Extract the [X, Y] coordinate from the center of the cell holding the provided text.  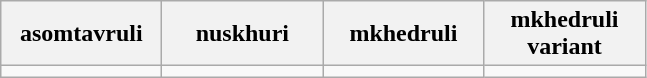
mkhedruli variant [564, 34]
nuskhuri [242, 34]
mkhedruli [404, 34]
asomtavruli [82, 34]
